Extract the [X, Y] coordinate from the center of the cell holding the provided text.  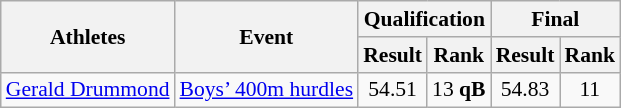
Boys’ 400m hurdles [267, 90]
Athletes [88, 36]
54.51 [392, 90]
Qualification [424, 19]
Event [267, 36]
Final [556, 19]
54.83 [526, 90]
Gerald Drummond [88, 90]
11 [590, 90]
13 qB [459, 90]
